For the text-containing cell, return its midpoint in (X, Y) coordinate format. 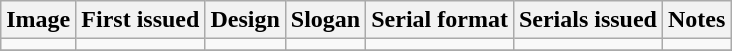
Serials issued (588, 20)
Notes (696, 20)
First issued (140, 20)
Slogan (325, 20)
Design (245, 20)
Serial format (440, 20)
Image (38, 20)
